Provide the (x, y) coordinate of the cell's center where the given text is located.  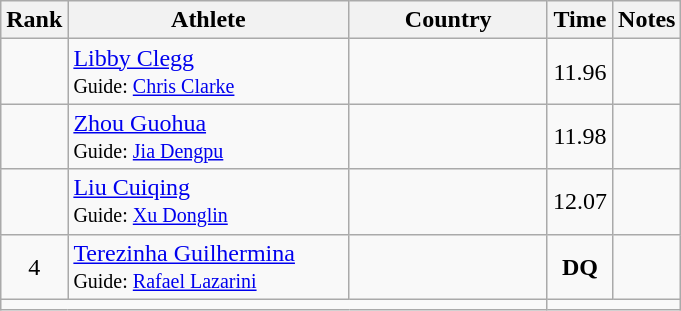
11.98 (580, 136)
Terezinha GuilherminaGuide: Rafael Lazarini (208, 266)
Liu CuiqingGuide: Xu Donglin (208, 202)
11.96 (580, 72)
Country (448, 20)
Zhou GuohuaGuide: Jia Dengpu (208, 136)
Time (580, 20)
Rank (34, 20)
12.07 (580, 202)
Notes (647, 20)
DQ (580, 266)
Athlete (208, 20)
4 (34, 266)
Libby Clegg Guide: Chris Clarke (208, 72)
